Return the (x, y) coordinate for the center point of the cell that contains the specified text.  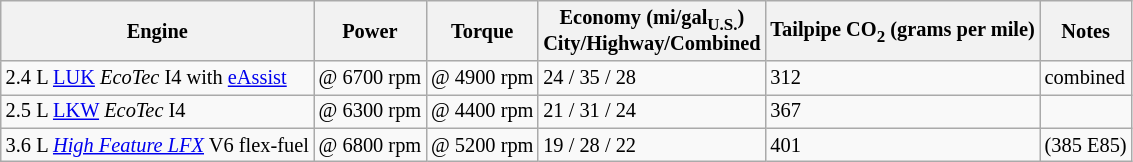
401 (903, 145)
2.5 L LKW EcoTec I4 (158, 111)
@ 6800 rpm (370, 145)
(385 E85) (1086, 145)
@ 4900 rpm (482, 78)
@ 6700 rpm (370, 78)
24 / 35 / 28 (652, 78)
Torque (482, 30)
19 / 28 / 22 (652, 145)
Tailpipe CO2 (grams per mile) (903, 30)
@ 4400 rpm (482, 111)
21 / 31 / 24 (652, 111)
combined (1086, 78)
@ 5200 rpm (482, 145)
367 (903, 111)
Power (370, 30)
2.4 L LUK EcoTec I4 with eAssist (158, 78)
@ 6300 rpm (370, 111)
Notes (1086, 30)
312 (903, 78)
Engine (158, 30)
Economy (mi/galU.S.) City/Highway/Combined (652, 30)
3.6 L High Feature LFX V6 flex-fuel (158, 145)
